Provide the [X, Y] coordinate of the cell's center where the given text is located.  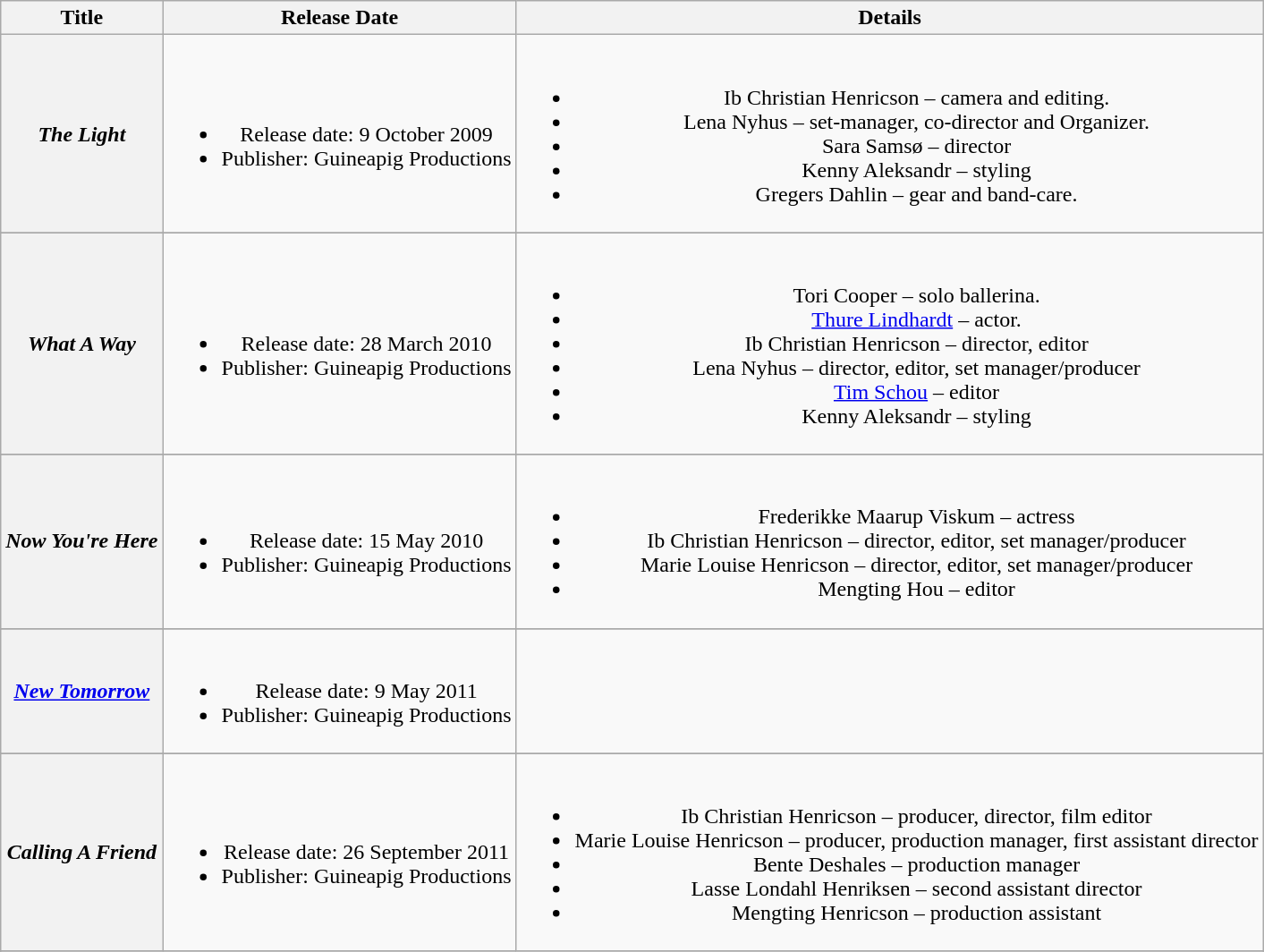
Release date: 26 September 2011Publisher: Guineapig Productions [340, 852]
Release date: 9 May 2011Publisher: Guineapig Productions [340, 691]
Title [82, 18]
Calling A Friend [82, 852]
Now You're Here [82, 541]
Release date: 28 March 2010Publisher: Guineapig Productions [340, 344]
The Light [82, 134]
Release date: 15 May 2010Publisher: Guineapig Productions [340, 541]
Release Date [340, 18]
Details [889, 18]
Release date: 9 October 2009Publisher: Guineapig Productions [340, 134]
New Tomorrow [82, 691]
What A Way [82, 344]
